Locate the cell with the specified text and output its (x, y) center coordinate. 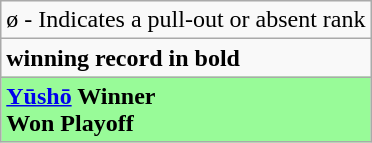
Yūshō WinnerWon Playoff (186, 110)
winning record in bold (186, 58)
ø - Indicates a pull-out or absent rank (186, 20)
